For the text-containing cell, return its midpoint in [X, Y] coordinate format. 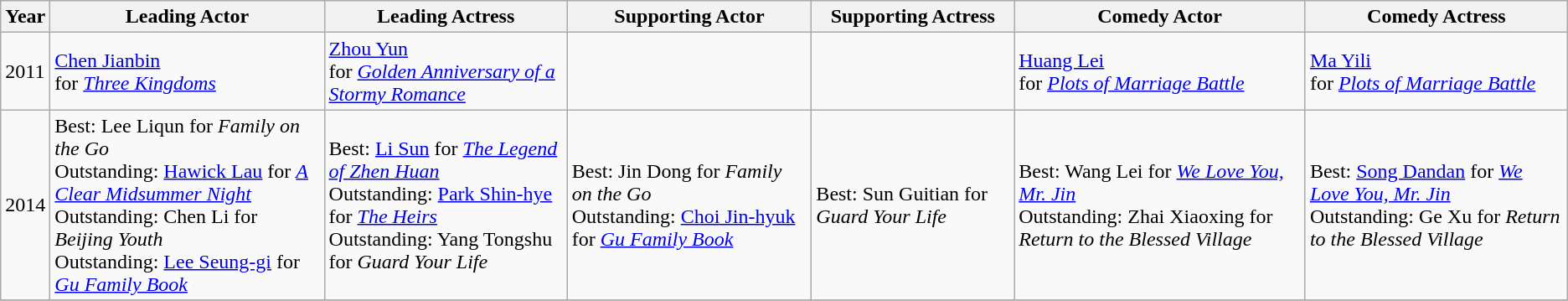
Best: Sun Guitian for Guard Your Life [913, 205]
Comedy Actress [1436, 17]
2014 [25, 205]
Best: Wang Lei for We Love You, Mr. Jin Outstanding: Zhai Xiaoxing for Return to the Blessed Village [1160, 205]
2011 [25, 71]
Year [25, 17]
Leading Actor [188, 17]
Zhou Yun for Golden Anniversary of a Stormy Romance [446, 71]
Leading Actress [446, 17]
Best: Li Sun for The Legend of Zhen Huan Outstanding: Park Shin-hye for The Heirs Outstanding: Yang Tongshu for Guard Your Life [446, 205]
Supporting Actress [913, 17]
Comedy Actor [1160, 17]
Best: Jin Dong for Family on the Go Outstanding: Choi Jin-hyuk for Gu Family Book [689, 205]
Chen Jianbin for Three Kingdoms [188, 71]
Ma Yili for Plots of Marriage Battle [1436, 71]
Supporting Actor [689, 17]
Huang Lei for Plots of Marriage Battle [1160, 71]
Best: Song Dandan for We Love You, Mr. Jin Outstanding: Ge Xu for Return to the Blessed Village [1436, 205]
